Find where the given text appears and provide that cell's center as (X, Y) coordinate. 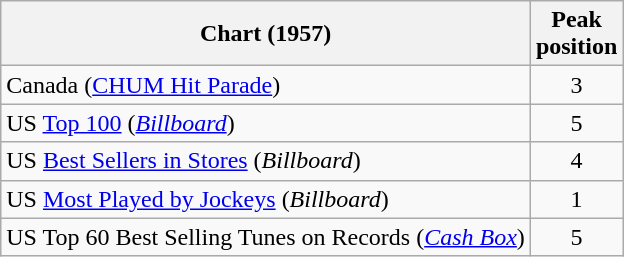
3 (576, 85)
4 (576, 161)
Canada (CHUM Hit Parade) (266, 85)
Peakposition (576, 34)
US Top 100 (Billboard) (266, 123)
US Best Sellers in Stores (Billboard) (266, 161)
US Top 60 Best Selling Tunes on Records (Cash Box) (266, 237)
US Most Played by Jockeys (Billboard) (266, 199)
Chart (1957) (266, 34)
1 (576, 199)
